Identify which cell holds the provided text, then report its [x, y] central coordinate. 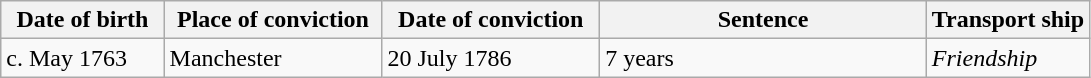
Date of conviction [491, 20]
Manchester [273, 58]
Friendship [1008, 58]
20 July 1786 [491, 58]
Sentence [764, 20]
Transport ship [1008, 20]
Date of birth [82, 20]
7 years [764, 58]
Place of conviction [273, 20]
c. May 1763 [82, 58]
